Determine the (X, Y) coordinate at the center of the cell enclosing the given text.  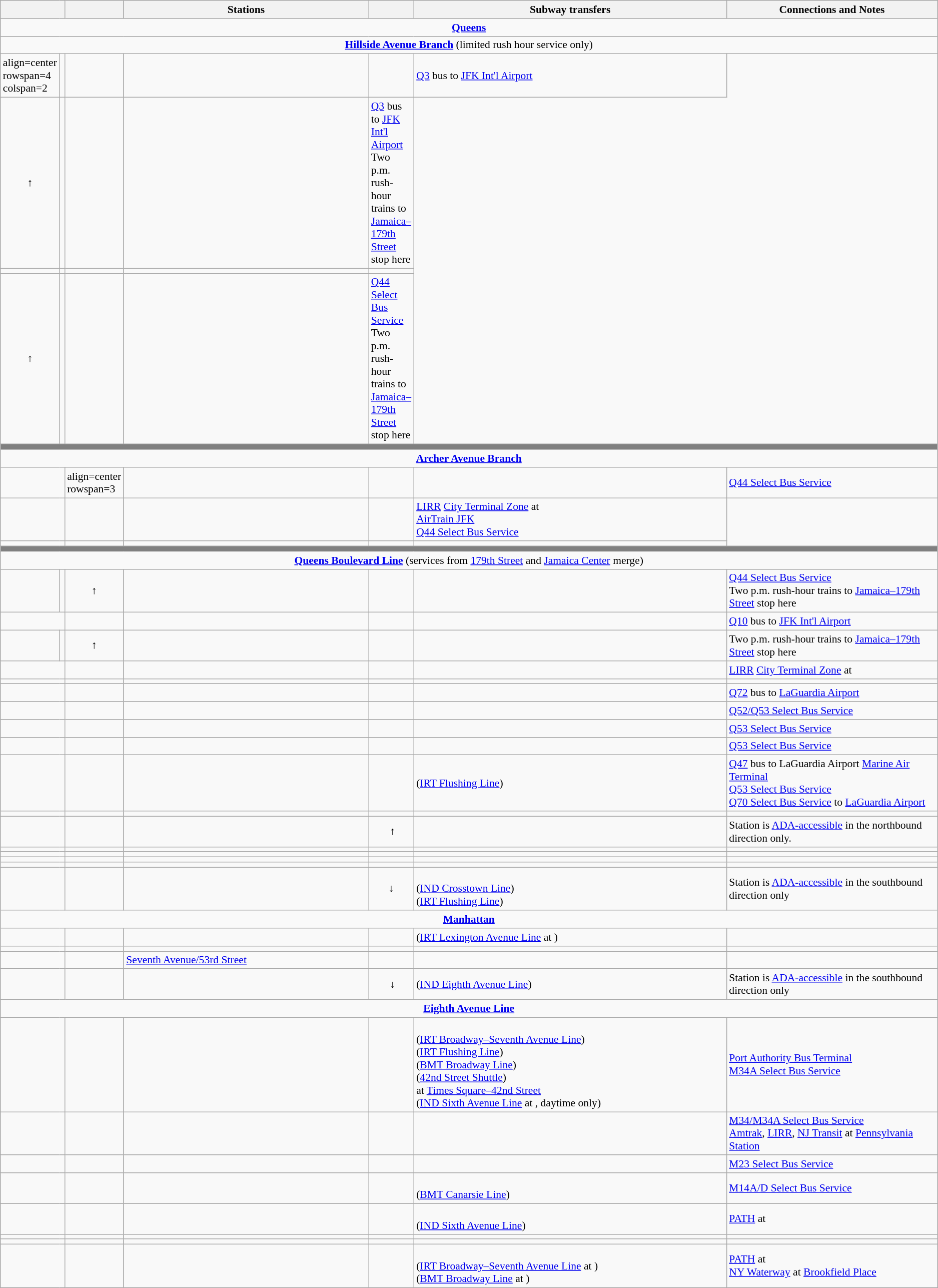
align=center rowspan=3 (94, 482)
Station is ADA-accessible in the northbound direction only. (831, 832)
Manhattan (469, 920)
(IND Sixth Avenue Line) (570, 1219)
(IND Eighth Avenue Line) (570, 985)
align=center rowspan=4 colspan=2 (30, 76)
Q44 Select Bus Service (831, 482)
Two p.m. rush-hour trains to Jamaica–179th Street stop here (831, 646)
Q47 bus to LaGuardia Airport Marine Air TerminalQ53 Select Bus ServiceQ70 Select Bus Service to LaGuardia Airport (831, 783)
Queens Boulevard Line (services from 179th Street and Jamaica Center merge) (469, 560)
Seventh Avenue/53rd Street (246, 960)
Port Authority Bus TerminalM34A Select Bus Service (831, 1065)
Q72 bus to LaGuardia Airport (831, 693)
M14A/D Select Bus Service (831, 1188)
Q3 bus to JFK Int'l Airport (570, 76)
Hillside Avenue Branch (limited rush hour service only) (469, 45)
Connections and Notes (831, 10)
Stations (246, 10)
M23 Select Bus Service (831, 1164)
Q52/Q53 Select Bus Service (831, 711)
(BMT Canarsie Line) (570, 1188)
PATH at NY Waterway at Brookfield Place (831, 1266)
M34/M34A Select Bus ServiceAmtrak, LIRR, NJ Transit at Pennsylvania Station (831, 1134)
Archer Avenue Branch (469, 458)
LIRR City Terminal Zone at AirTrain JFKQ44 Select Bus Service (570, 519)
Subway transfers (570, 10)
(IRT Lexington Avenue Line at ) (570, 937)
Q10 bus to JFK Int'l Airport (831, 621)
LIRR City Terminal Zone at (831, 670)
(IRT Broadway–Seventh Avenue Line at ) (BMT Broadway Line at ) (570, 1266)
PATH at (831, 1219)
Eighth Avenue Line (469, 1009)
Queens (469, 28)
Q3 bus to JFK Int'l AirportTwo p.m. rush-hour trains to Jamaica–179th Street stop here (391, 183)
(IRT Flushing Line) (570, 783)
(IND Crosstown Line) (IRT Flushing Line) (570, 889)
